Scan for the cell matching the given text and deliver its [X, Y] coordinate at center. 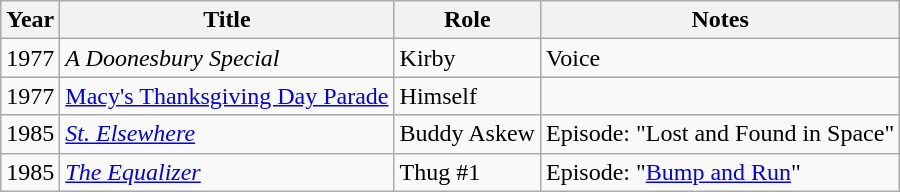
Macy's Thanksgiving Day Parade [227, 96]
Year [30, 20]
Episode: "Bump and Run" [720, 172]
Title [227, 20]
Thug #1 [467, 172]
A Doonesbury Special [227, 58]
Voice [720, 58]
Buddy Askew [467, 134]
The Equalizer [227, 172]
St. Elsewhere [227, 134]
Role [467, 20]
Kirby [467, 58]
Episode: "Lost and Found in Space" [720, 134]
Himself [467, 96]
Notes [720, 20]
